Return the [x, y] coordinate for the center point of the cell that contains the specified text.  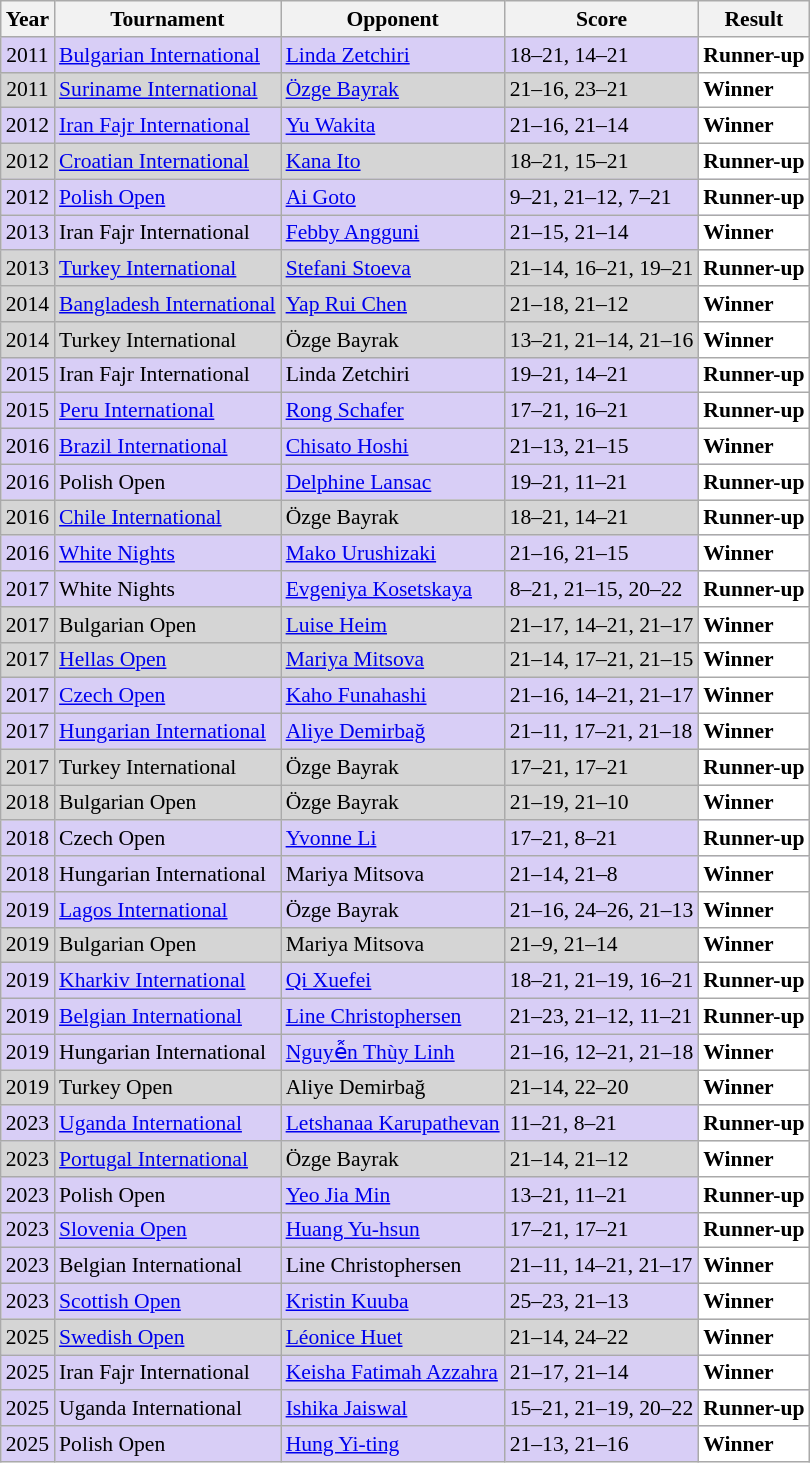
19–21, 14–21 [602, 375]
21–13, 21–15 [602, 447]
21–18, 21–12 [602, 304]
Kristin Kuuba [393, 1302]
Hung Yi-ting [393, 1444]
Nguyễn Thùy Linh [393, 1052]
21–9, 21–14 [602, 945]
Luise Heim [393, 625]
Rong Schafer [393, 411]
Qi Xuefei [393, 981]
Swedish Open [168, 1337]
21–14, 22–20 [602, 1088]
25–23, 21–13 [602, 1302]
21–17, 14–21, 21–17 [602, 625]
21–17, 21–14 [602, 1373]
18–21, 15–21 [602, 162]
Turkey Open [168, 1088]
9–21, 21–12, 7–21 [602, 197]
21–15, 21–14 [602, 233]
Yap Rui Chen [393, 304]
Year [28, 19]
19–21, 11–21 [602, 482]
21–16, 21–15 [602, 554]
21–11, 17–21, 21–18 [602, 732]
21–14, 17–21, 21–15 [602, 660]
Léonice Huet [393, 1337]
21–14, 21–8 [602, 874]
21–23, 21–12, 11–21 [602, 1017]
21–16, 23–21 [602, 90]
Slovenia Open [168, 1230]
15–21, 21–19, 20–22 [602, 1409]
21–11, 14–21, 21–17 [602, 1266]
Hellas Open [168, 660]
Scottish Open [168, 1302]
Febby Angguni [393, 233]
Yvonne Li [393, 839]
21–16, 21–14 [602, 126]
21–16, 24–26, 21–13 [602, 910]
Score [602, 19]
Result [754, 19]
Bangladesh International [168, 304]
Opponent [393, 19]
21–14, 24–22 [602, 1337]
Stefani Stoeva [393, 269]
Ishika Jaiswal [393, 1409]
Kana Ito [393, 162]
Tournament [168, 19]
Evgeniya Kosetskaya [393, 589]
Bulgarian International [168, 55]
21–16, 12–21, 21–18 [602, 1052]
21–19, 21–10 [602, 803]
Suriname International [168, 90]
17–21, 8–21 [602, 839]
21–14, 16–21, 19–21 [602, 269]
Yu Wakita [393, 126]
Yeo Jia Min [393, 1195]
21–13, 21–16 [602, 1444]
Chile International [168, 518]
Croatian International [168, 162]
11–21, 8–21 [602, 1124]
Chisato Hoshi [393, 447]
Kaho Funahashi [393, 696]
17–21, 16–21 [602, 411]
Brazil International [168, 447]
13–21, 21–14, 21–16 [602, 340]
Letshanaa Karupathevan [393, 1124]
Kharkiv International [168, 981]
Ai Goto [393, 197]
Keisha Fatimah Azzahra [393, 1373]
13–21, 11–21 [602, 1195]
Portugal International [168, 1159]
8–21, 21–15, 20–22 [602, 589]
18–21, 21–19, 16–21 [602, 981]
Peru International [168, 411]
Huang Yu-hsun [393, 1230]
21–14, 21–12 [602, 1159]
Lagos International [168, 910]
Delphine Lansac [393, 482]
21–16, 14–21, 21–17 [602, 696]
Mako Urushizaki [393, 554]
